From the cell containing the given text, extract its center point as [X, Y] coordinate. 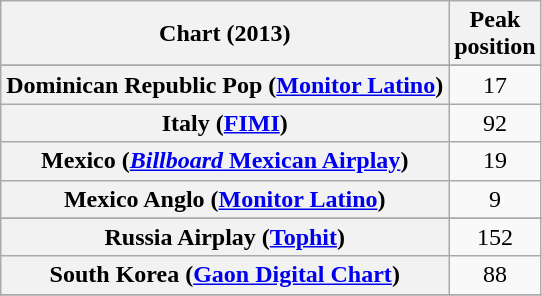
Russia Airplay (Tophit) [225, 237]
92 [495, 123]
152 [495, 237]
17 [495, 85]
Mexico (Billboard Mexican Airplay) [225, 161]
Dominican Republic Pop (Monitor Latino) [225, 85]
Mexico Anglo (Monitor Latino) [225, 199]
9 [495, 199]
Peakposition [495, 34]
19 [495, 161]
Italy (FIMI) [225, 123]
South Korea (Gaon Digital Chart) [225, 275]
88 [495, 275]
Chart (2013) [225, 34]
